Provide the (X, Y) coordinate of the cell's center where the given text is located.  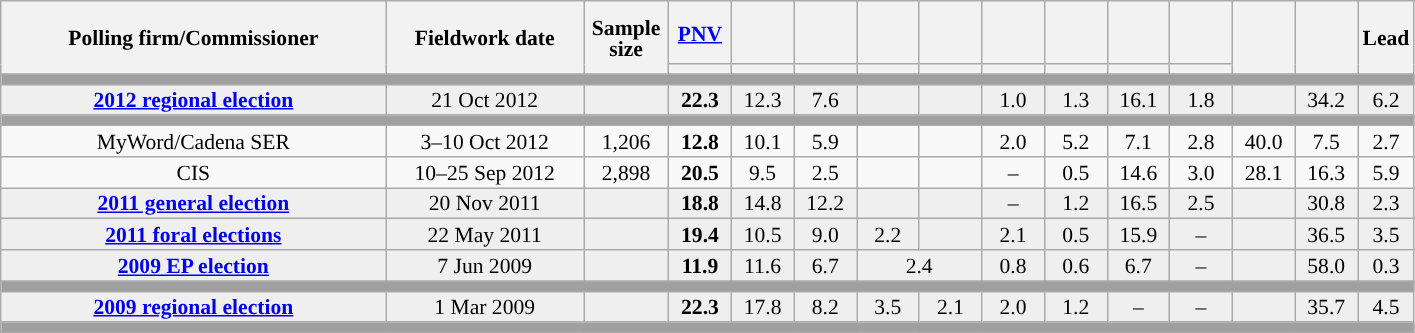
7.1 (1138, 142)
2012 regional election (194, 100)
12.3 (762, 100)
Lead (1386, 38)
2009 EP election (194, 266)
5.2 (1076, 142)
35.7 (1326, 306)
CIS (194, 172)
21 Oct 2012 (485, 100)
7 Jun 2009 (485, 266)
58.0 (1326, 266)
20.5 (700, 172)
34.2 (1326, 100)
17.8 (762, 306)
22 May 2011 (485, 234)
2009 regional election (194, 306)
30.8 (1326, 204)
2.8 (1202, 142)
9.5 (762, 172)
2,898 (626, 172)
1.0 (1014, 100)
14.6 (1138, 172)
0.8 (1014, 266)
10.1 (762, 142)
2011 foral elections (194, 234)
Sample size (626, 38)
MyWord/Cadena SER (194, 142)
3.0 (1202, 172)
1 Mar 2009 (485, 306)
19.4 (700, 234)
12.8 (700, 142)
11.9 (700, 266)
2.7 (1386, 142)
Fieldwork date (485, 38)
6.2 (1386, 100)
2.4 (918, 266)
12.2 (826, 204)
10.5 (762, 234)
1.8 (1202, 100)
7.6 (826, 100)
0.3 (1386, 266)
PNV (700, 32)
1.3 (1076, 100)
16.5 (1138, 204)
Polling firm/Commissioner (194, 38)
40.0 (1264, 142)
16.1 (1138, 100)
0.6 (1076, 266)
4.5 (1386, 306)
36.5 (1326, 234)
28.1 (1264, 172)
15.9 (1138, 234)
7.5 (1326, 142)
1,206 (626, 142)
8.2 (826, 306)
9.0 (826, 234)
16.3 (1326, 172)
3–10 Oct 2012 (485, 142)
2.2 (888, 234)
18.8 (700, 204)
11.6 (762, 266)
2.3 (1386, 204)
2011 general election (194, 204)
10–25 Sep 2012 (485, 172)
14.8 (762, 204)
20 Nov 2011 (485, 204)
